For the text-containing cell, return its midpoint in [x, y] coordinate format. 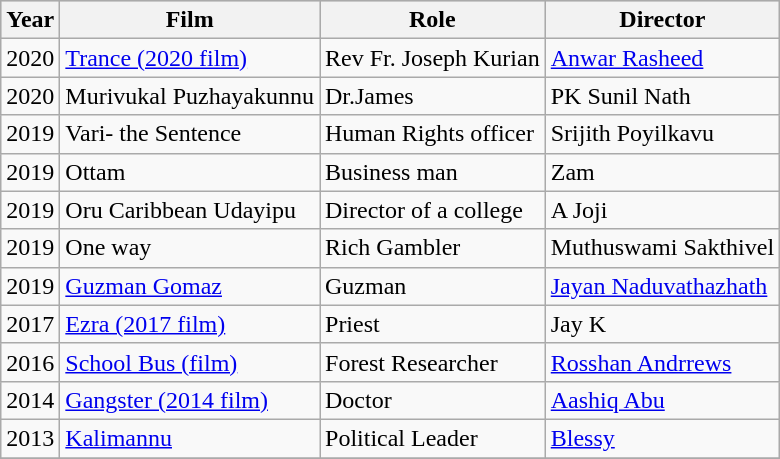
Srijith Poyilkavu [662, 134]
Gangster (2014 film) [190, 400]
Rosshan Andrrews [662, 362]
2013 [30, 438]
Jayan Naduvathazhath [662, 286]
School Bus (film) [190, 362]
Year [30, 20]
Ezra (2017 film) [190, 324]
Jay K [662, 324]
Blessy [662, 438]
Zam [662, 172]
Film [190, 20]
Business man [433, 172]
One way [190, 248]
Trance (2020 film) [190, 58]
Director [662, 20]
Guzman Gomaz [190, 286]
Oru Caribbean Udayipu [190, 210]
Anwar Rasheed [662, 58]
Murivukal Puzhayakunnu [190, 96]
Doctor [433, 400]
Priest [433, 324]
2016 [30, 362]
Dr.James [433, 96]
PK Sunil Nath [662, 96]
Ottam [190, 172]
A Joji [662, 210]
Aashiq Abu [662, 400]
Kalimannu [190, 438]
2014 [30, 400]
Forest Researcher [433, 362]
Human Rights officer [433, 134]
Muthuswami Sakthivel [662, 248]
Rev Fr. Joseph Kurian [433, 58]
Vari- the Sentence [190, 134]
Rich Gambler [433, 248]
Director of a college [433, 210]
Political Leader [433, 438]
Role [433, 20]
Guzman [433, 286]
2017 [30, 324]
